Find where the given text appears and provide that cell's center as [x, y] coordinate. 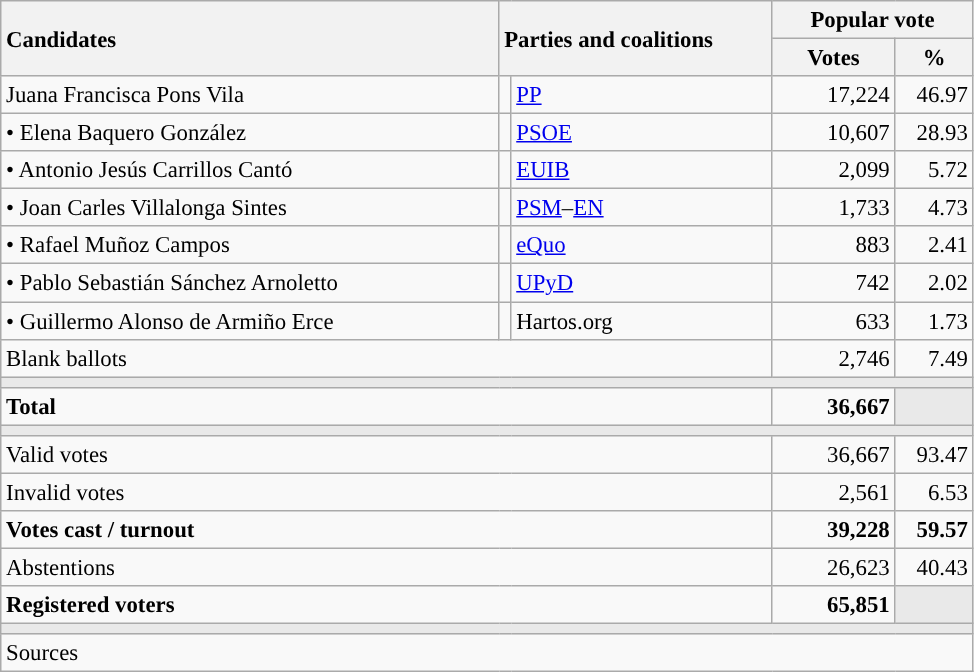
• Elena Baquero González [250, 133]
633 [834, 321]
Popular vote [872, 20]
• Rafael Muñoz Campos [250, 245]
4.73 [934, 208]
10,607 [834, 133]
Abstentions [386, 567]
UPyD [642, 283]
• Pablo Sebastián Sánchez Arnoletto [250, 283]
Blank ballots [386, 358]
• Joan Carles Villalonga Sintes [250, 208]
7.49 [934, 358]
28.93 [934, 133]
Valid votes [386, 455]
Votes cast / turnout [386, 530]
2,099 [834, 170]
26,623 [834, 567]
PSM–EN [642, 208]
Registered voters [386, 605]
Votes [834, 58]
Total [386, 406]
2,746 [834, 358]
EUIB [642, 170]
Sources [487, 653]
883 [834, 245]
39,228 [834, 530]
Hartos.org [642, 321]
93.47 [934, 455]
PSOE [642, 133]
1.73 [934, 321]
6.53 [934, 492]
5.72 [934, 170]
2.02 [934, 283]
2,561 [834, 492]
Candidates [250, 38]
• Guillermo Alonso de Armiño Erce [250, 321]
59.57 [934, 530]
PP [642, 95]
17,224 [834, 95]
Invalid votes [386, 492]
40.43 [934, 567]
Parties and coalitions [636, 38]
46.97 [934, 95]
1,733 [834, 208]
• Antonio Jesús Carrillos Cantó [250, 170]
eQuo [642, 245]
742 [834, 283]
Juana Francisca Pons Vila [250, 95]
2.41 [934, 245]
% [934, 58]
65,851 [834, 605]
